Return (x, y) of the center of cell containing provided text 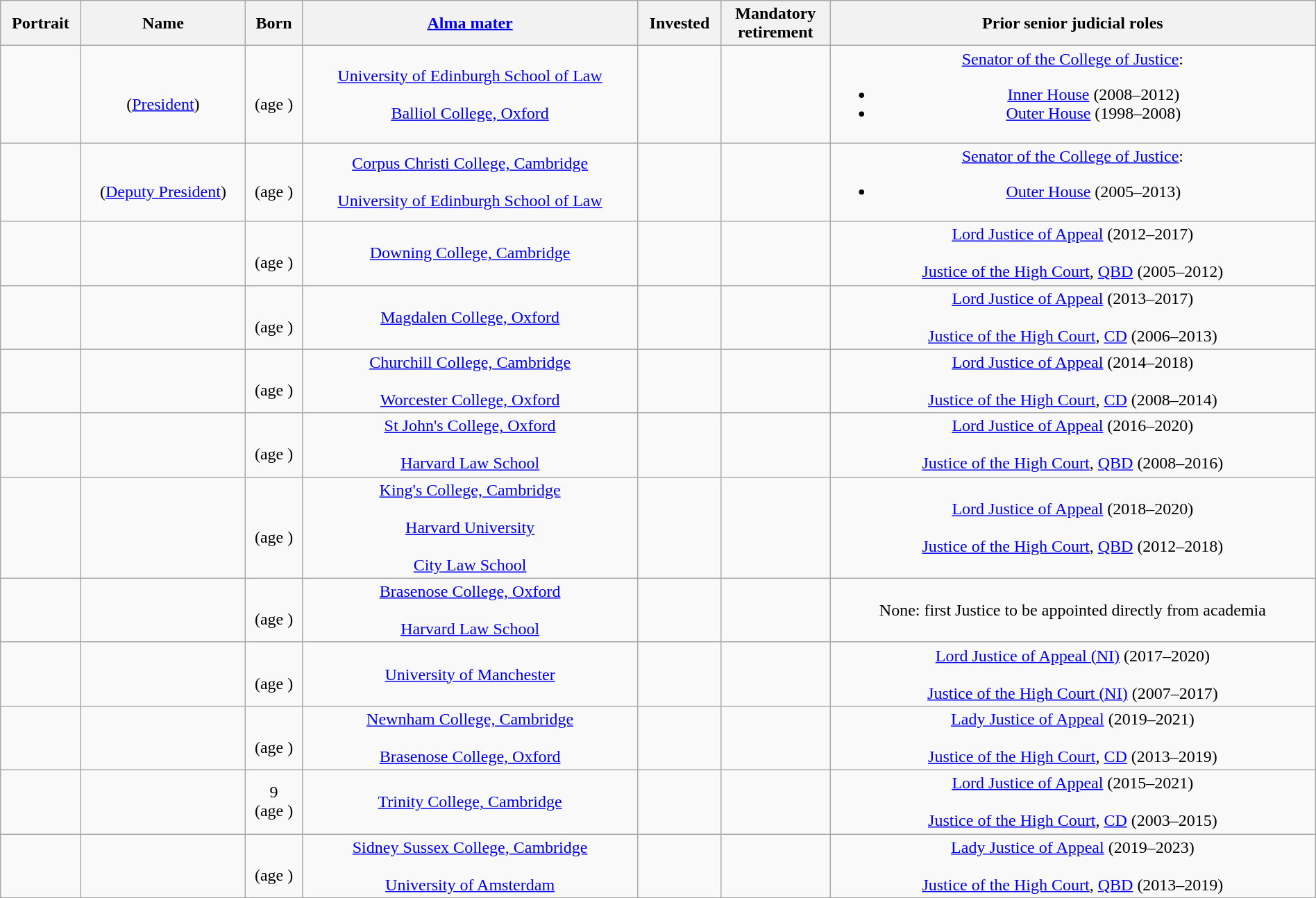
Lord Justice of Appeal (2018–2020)Justice of the High Court, QBD (2012–2018) (1073, 527)
Trinity College, Cambridge (469, 802)
University of Edinburgh School of LawBalliol College, Oxford (469, 94)
9 (age ) (274, 802)
King's College, CambridgeHarvard UniversityCity Law School (469, 527)
Mandatoryretirement (775, 24)
Newnham College, CambridgeBrasenose College, Oxford (469, 738)
Lord Justice of Appeal (2014–2018)Justice of the High Court, CD (2008–2014) (1073, 381)
Lady Justice of Appeal (2019–2021)Justice of the High Court, CD (2013–2019) (1073, 738)
None: first Justice to be appointed directly from academia (1073, 610)
Lady Justice of Appeal (2019–2023)Justice of the High Court, QBD (2013–2019) (1073, 866)
Magdalen College, Oxford (469, 317)
Brasenose College, OxfordHarvard Law School (469, 610)
Lord Justice of Appeal (2016–2020)Justice of the High Court, QBD (2008–2016) (1073, 445)
Lord Justice of Appeal (2013–2017)Justice of the High Court, CD (2006–2013) (1073, 317)
Lord Justice of Appeal (2012–2017)Justice of the High Court, QBD (2005–2012) (1073, 253)
Senator of the College of Justice:Outer House (2005–2013) (1073, 182)
Corpus Christi College, CambridgeUniversity of Edinburgh School of Law (469, 182)
Lord Justice of Appeal (2015–2021)Justice of the High Court, CD (2003–2015) (1073, 802)
(President) (163, 94)
St John's College, OxfordHarvard Law School (469, 445)
Alma mater (469, 24)
Senator of the College of Justice:Inner House (2008–2012)Outer House (1998–2008) (1073, 94)
Portrait (40, 24)
Invested (680, 24)
Born (274, 24)
(Deputy President) (163, 182)
Name (163, 24)
Sidney Sussex College, CambridgeUniversity of Amsterdam (469, 866)
Lord Justice of Appeal (NI) (2017–2020)Justice of the High Court (NI) (2007–2017) (1073, 674)
Prior senior judicial roles (1073, 24)
Churchill College, CambridgeWorcester College, Oxford (469, 381)
University of Manchester (469, 674)
Downing College, Cambridge (469, 253)
